Return [x, y] of the center of cell containing provided text 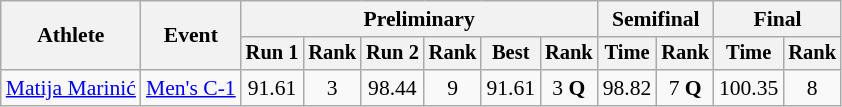
98.44 [392, 88]
Men's C-1 [191, 88]
Best [510, 54]
Athlete [71, 36]
Preliminary [420, 19]
98.82 [628, 88]
Final [778, 19]
3 Q [569, 88]
100.35 [748, 88]
Event [191, 36]
Semifinal [656, 19]
7 Q [685, 88]
Run 2 [392, 54]
8 [812, 88]
Run 1 [272, 54]
9 [453, 88]
3 [332, 88]
Matija Marinić [71, 88]
